Return [X, Y] of the center of cell containing provided text 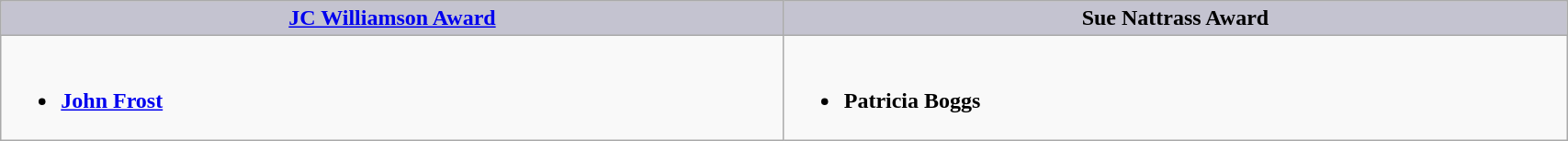
Sue Nattrass Award [1175, 18]
JC Williamson Award [392, 18]
Patricia Boggs [1175, 88]
John Frost [392, 88]
